For the text-containing cell, return its midpoint in [x, y] coordinate format. 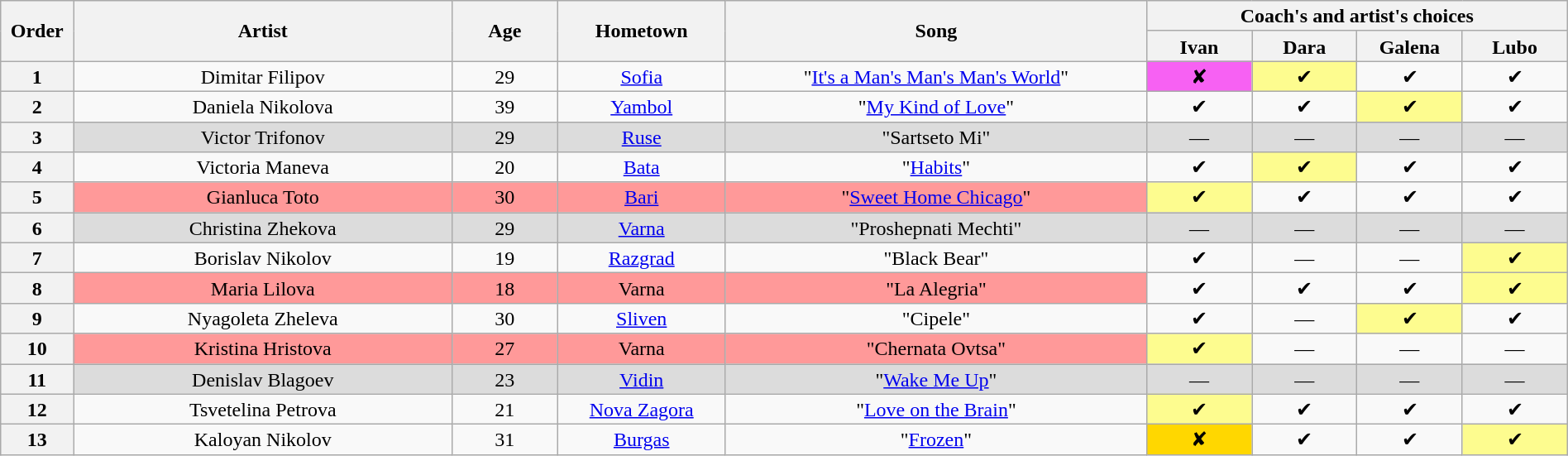
7 [37, 258]
Bari [642, 197]
Maria Lilova [263, 288]
"Love on the Brain" [936, 409]
31 [504, 440]
1 [37, 76]
Tsvetelina Petrova [263, 409]
11 [37, 379]
"La Alegria" [936, 288]
Burgas [642, 440]
Ivan [1199, 46]
"Proshepnati Mechti" [936, 228]
Artist [263, 31]
Galena [1409, 46]
Victoria Maneva [263, 167]
18 [504, 288]
"Frozen" [936, 440]
Dara [1305, 46]
Order [37, 31]
4 [37, 167]
6 [37, 228]
Sofia [642, 76]
Age [504, 31]
Hometown [642, 31]
Bata [642, 167]
20 [504, 167]
Gianluca Toto [263, 197]
Christina Zhekova [263, 228]
8 [37, 288]
39 [504, 106]
12 [37, 409]
Victor Trifonov [263, 137]
3 [37, 137]
"Chernata Ovtsa" [936, 349]
Sliven [642, 318]
"Sweet Home Chicago" [936, 197]
Song [936, 31]
19 [504, 258]
Nova Zagora [642, 409]
"Black Bear" [936, 258]
Yambol [642, 106]
9 [37, 318]
21 [504, 409]
Kaloyan Nikolov [263, 440]
"My Kind of Love" [936, 106]
Kristina Hristova [263, 349]
2 [37, 106]
Dimitar Filipov [263, 76]
Denislav Blagoev [263, 379]
"Habits" [936, 167]
Borislav Nikolov [263, 258]
5 [37, 197]
Coach's and artist's choices [1356, 17]
Razgrad [642, 258]
Ruse [642, 137]
10 [37, 349]
"It's a Man's Man's Man's World" [936, 76]
"Cipele" [936, 318]
"Wake Me Up" [936, 379]
Nyagoleta Zheleva [263, 318]
13 [37, 440]
27 [504, 349]
23 [504, 379]
Daniela Nikolova [263, 106]
Vidin [642, 379]
"Sartseto Mi" [936, 137]
Lubo [1515, 46]
